Locate the cell with the specified text and output its [x, y] center coordinate. 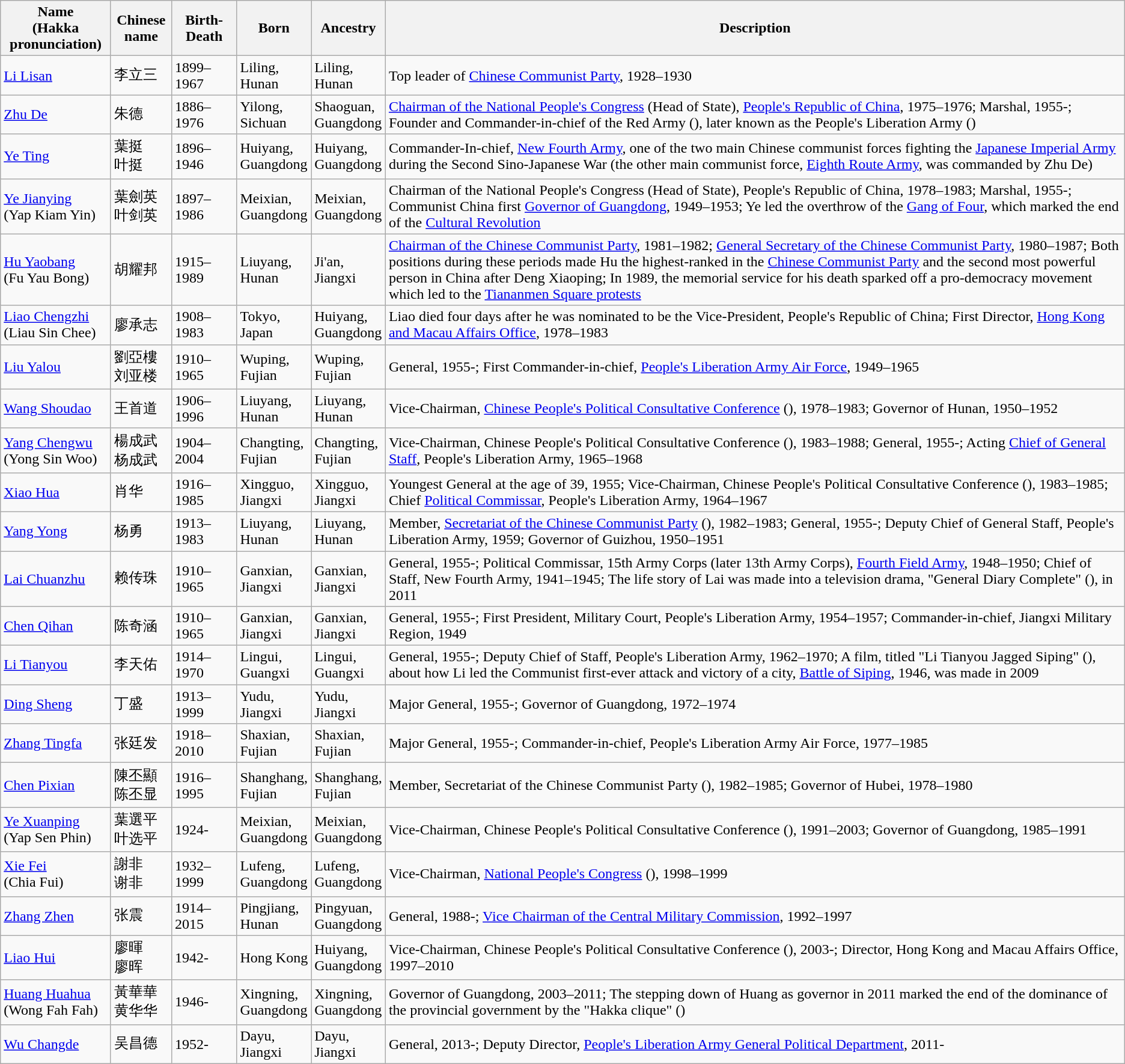
Hong Kong [274, 958]
Major General, 1955-; Governor of Guangdong, 1972–1974 [755, 705]
General, 1988-; Vice Chairman of the Central Military Commission, 1992–1997 [755, 916]
Ye Xuanping(Yap Sen Phin) [56, 830]
Liao Chengzhi(Liau Sin Chee) [56, 325]
1897–1986 [204, 206]
廖承志 [141, 325]
謝非谢非 [141, 874]
Description [755, 28]
葉劍英叶剑英 [141, 206]
1904–2004 [204, 450]
Vice-Chairman, National People's Congress (), 1998–1999 [755, 874]
Ding Sheng [56, 705]
1918–2010 [204, 743]
Yang Yong [56, 531]
1942- [204, 958]
Major General, 1955-; Commander-in-chief, People's Liberation Army Air Force, 1977–1985 [755, 743]
Ji'an, Jiangxi [349, 269]
General, 1955-; First Commander-in-chief, People's Liberation Army Air Force, 1949–1965 [755, 367]
李天佑 [141, 665]
Yang Chengwu(Yong Sin Woo) [56, 450]
葉挺叶挺 [141, 156]
Zhang Zhen [56, 916]
王首道 [141, 409]
1886–1976 [204, 114]
Birth-Death [204, 28]
1916–1985 [204, 492]
杨勇 [141, 531]
陳丕顯陈丕显 [141, 785]
1899–1967 [204, 76]
李立三 [141, 76]
Chen Pixian [56, 785]
General, 2013-; Deputy Director, People's Liberation Army General Political Department, 2011- [755, 1044]
Born [274, 28]
张廷发 [141, 743]
Lai Chuanzhu [56, 578]
1915–1989 [204, 269]
Li Tianyou [56, 665]
胡耀邦 [141, 269]
Shaoguan, Guangdong [349, 114]
Huang Huahua(Wong Fah Fah) [56, 1002]
Chen Qihan [56, 626]
Pingjiang, Hunan [274, 916]
Ye Ting [56, 156]
Zhang Tingfa [56, 743]
Ancestry [349, 28]
1914–2015 [204, 916]
Vice-Chairman, Chinese People's Political Consultative Conference (), 2003-; Director, Hong Kong and Macau Affairs Office, 1997–2010 [755, 958]
1924- [204, 830]
陈奇涵 [141, 626]
廖暉廖晖 [141, 958]
劉亞樓刘亚楼 [141, 367]
1908–1983 [204, 325]
General, 1955-; First President, Military Court, People's Liberation Army, 1954–1957; Commander-in-chief, Jiangxi Military Region, 1949 [755, 626]
葉選平叶选平 [141, 830]
1914–1970 [204, 665]
1913–1999 [204, 705]
1916–1995 [204, 785]
丁盛 [141, 705]
Chinese name [141, 28]
张震 [141, 916]
Liao Hui [56, 958]
赖传珠 [141, 578]
Member, Secretariat of the Chinese Communist Party (), 1982–1985; Governor of Hubei, 1978–1980 [755, 785]
1952- [204, 1044]
黃華華黄华华 [141, 1002]
Yilong, Sichuan [274, 114]
Vice-Chairman, Chinese People's Political Consultative Conference (), 1978–1983; Governor of Hunan, 1950–1952 [755, 409]
Wu Changde [56, 1044]
Wang Shoudao [56, 409]
Tokyo, Japan [274, 325]
Xie Fei(Chia Fui) [56, 874]
朱德 [141, 114]
1896–1946 [204, 156]
1946- [204, 1002]
Top leader of Chinese Communist Party, 1928–1930 [755, 76]
1906–1996 [204, 409]
Zhu De [56, 114]
Vice-Chairman, Chinese People's Political Consultative Conference (), 1991–2003; Governor of Guangdong, 1985–1991 [755, 830]
Ye Jianying(Yap Kiam Yin) [56, 206]
1913–1983 [204, 531]
1932–1999 [204, 874]
Li Lisan [56, 76]
肖华 [141, 492]
Hu Yaobang(Fu Yau Bong) [56, 269]
吴昌德 [141, 1044]
Pingyuan, Guangdong [349, 916]
楊成武杨成武 [141, 450]
Name(Hakka pronunciation) [56, 28]
Liu Yalou [56, 367]
Xiao Hua [56, 492]
